Detect which cell encompasses the target text, then output its [x, y] center coordinate. 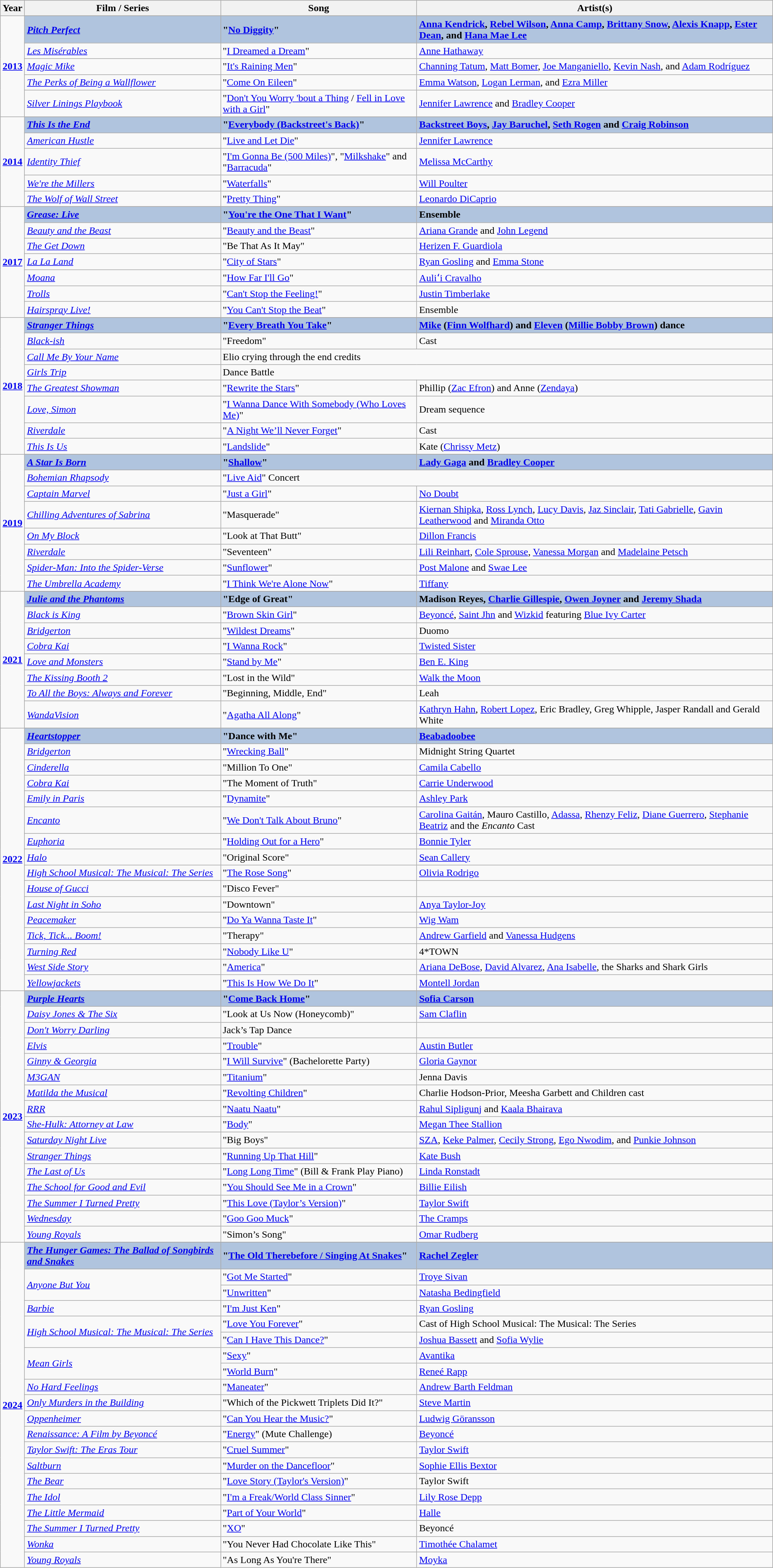
"Wildest Dreams" [319, 631]
Ben E. King [595, 662]
Yellowjackets [123, 983]
"City of Stars" [319, 262]
"Just a Girl" [319, 493]
On My Block [123, 536]
"Dance with Me" [319, 736]
She-Hulk: Attorney at Law [123, 1124]
The Bear [123, 1481]
"Brown Skin Girl" [319, 614]
2017 [12, 262]
Turning Red [123, 951]
Love, Simon [123, 410]
"Landslide" [319, 446]
"No Diggity" [319, 30]
Megan Thee Stallion [595, 1124]
Ariana DeBose, David Alvarez, Ana Isabelle, the Sharks and Shark Girls [595, 967]
Barbie [123, 1308]
The Idol [123, 1497]
"Be That As It May" [319, 246]
Reneé Rapp [595, 1371]
Chilling Adventures of Sabrina [123, 515]
"The Rose Song" [319, 873]
"Trouble" [319, 1046]
The Hunger Games: The Ballad of Songbirds and Snakes [123, 1255]
Encanto [123, 820]
"Do Ya Wanna Taste It" [319, 920]
A Star Is Born [123, 462]
The Little Mermaid [123, 1513]
"Nobody Like U" [319, 951]
Taylor Swift: The Eras Tour [123, 1450]
This Is the End [123, 125]
Purple Hearts [123, 999]
Sofia Carson [595, 999]
"Unwritten" [319, 1293]
2023 [12, 1117]
No Hard Feelings [123, 1387]
Julie and the Phantoms [123, 599]
Herizen F. Guardiola [595, 246]
Wonka [123, 1544]
Sophie Ellis Bextor [595, 1466]
Joshua Bassett and Sofia Wylie [595, 1340]
Carrie Underwood [595, 783]
"I Dreamed a Dream" [319, 51]
Halo [123, 857]
Beabadoobee [595, 736]
Bohemian Rhapsody [123, 478]
"Holding Out for a Hero" [319, 841]
Captain Marvel [123, 493]
Last Night in Soho [123, 904]
The Get Down [123, 246]
"Dynamite" [319, 799]
"Original Score" [319, 857]
Pitch Perfect [123, 30]
Sam Claflin [595, 1014]
Film / Series [123, 8]
"Live Aid" Concert [496, 478]
"Every Breath You Take" [319, 325]
"Long Long Time" (Bill & Frank Play Piano) [319, 1172]
This Is Us [123, 446]
2014 [12, 162]
House of Gucci [123, 888]
Justin Timberlake [595, 294]
2021 [12, 659]
The Wolf of Wall Street [123, 199]
Rahul Sipligunj and Kaala Bhairava [595, 1108]
Jack’s Tap Dance [319, 1030]
"Maneater" [319, 1387]
"You Should See Me in a Crown" [319, 1187]
"Titanium" [319, 1077]
"Edge of Great" [319, 599]
"Live and Let Die" [319, 140]
Wednesday [123, 1219]
Montell Jordan [595, 983]
"Cruel Summer" [319, 1450]
Ryan Gosling and Emma Stone [595, 262]
Auliʻi Cravalho [595, 278]
"Running Up That Hill" [319, 1156]
Grease: Live [123, 214]
"I Will Survive" (Bachelorette Party) [319, 1061]
"This Is How We Do It" [319, 983]
We're the Millers [123, 183]
Saltburn [123, 1466]
"Beginning, Middle, End" [319, 693]
"World Burn" [319, 1371]
Backstreet Boys, Jay Baruchel, Seth Rogen and Craig Robinson [595, 125]
Jenna Davis [595, 1077]
"Sunflower" [319, 567]
"Freedom" [319, 341]
The School for Good and Evil [123, 1187]
Mike (Finn Wolfhard) and Eleven (Millie Bobby Brown) dance [595, 325]
Channing Tatum, Matt Bomer, Joe Manganiello, Kevin Nash, and Adam Rodríguez [595, 66]
"Which of the Pickwett Triplets Did It?" [319, 1402]
The Kissing Booth 2 [123, 678]
Dream sequence [595, 410]
Girls Trip [123, 372]
Mean Girls [123, 1363]
Jennifer Lawrence [595, 140]
Matilda the Musical [123, 1093]
"Disco Fever" [319, 888]
Leonardo DiCaprio [595, 199]
"Waterfalls" [319, 183]
"I'm a Freak/World Class Sinner" [319, 1497]
Kate Bush [595, 1156]
"I Think We're Alone Now" [319, 583]
Walk the Moon [595, 678]
Ariana Grande and John Legend [595, 230]
"Part of Your World" [319, 1513]
Leah [595, 693]
Tick, Tick... Boom! [123, 936]
"Simon’s Song" [319, 1234]
Charlie Hodson-Prior, Meesha Garbett and Children cast [595, 1093]
2019 [12, 523]
Rachel Zegler [595, 1255]
Andrew Barth Feldman [595, 1387]
The Last of Us [123, 1172]
Phillip (Zac Efron) and Anne (Zendaya) [595, 388]
Black is King [123, 614]
"Masquerade" [319, 515]
Kiernan Shipka, Ross Lynch, Lucy Davis, Jaz Sinclair, Tati Gabrielle, Gavin Leatherwood and Miranda Otto [595, 515]
"Beauty and the Beast" [319, 230]
The Perks of Being a Wallflower [123, 82]
"America" [319, 967]
"The Old Therebefore / Singing At Snakes" [319, 1255]
Moyka [595, 1560]
"I'm Just Ken" [319, 1308]
Cinderella [123, 767]
"Love You Forever" [319, 1324]
Natasha Bedingfield [595, 1293]
"It's Raining Men" [319, 66]
Camila Cabello [595, 767]
"A Night We’ll Never Forget" [319, 431]
Spider-Man: Into the Spider-Verse [123, 567]
Les Misérables [123, 51]
"Sexy" [319, 1355]
Year [12, 8]
"Rewrite the Stars" [319, 388]
"Seventeen" [319, 552]
"Wrecking Ball" [319, 752]
"Stand by Me" [319, 662]
Jennifer Lawrence and Bradley Cooper [595, 103]
"As Long As You're There" [319, 1560]
Ashley Park [595, 799]
Linda Ronstadt [595, 1172]
Artist(s) [595, 8]
Ludwig Göransson [595, 1419]
Heartstopper [123, 736]
Kathryn Hahn, Robert Lopez, Eric Bradley, Greg Whipple, Jasper Randall and Gerald White [595, 714]
Halle [595, 1513]
Elvis [123, 1046]
Twisted Sister [595, 646]
"Naatu Naatu" [319, 1108]
Hairspray Live! [123, 309]
Call Me By Your Name [123, 356]
Will Poulter [595, 183]
"The Moment of Truth" [319, 783]
"Therapy" [319, 936]
Don't Worry Darling [123, 1030]
2022 [12, 859]
"Come On Eileen" [319, 82]
Emma Watson, Logan Lerman, and Ezra Miller [595, 82]
"Can't Stop the Feeling!" [319, 294]
"Agatha All Along" [319, 714]
Andrew Garfield and Vanessa Hudgens [595, 936]
Only Murders in the Building [123, 1402]
Beauty and the Beast [123, 230]
Anya Taylor-Joy [595, 904]
SZA, Keke Palmer, Cecily Strong, Ego Nwodim, and Punkie Johnson [595, 1140]
"Goo Goo Muck" [319, 1219]
"Don't You Worry 'bout a Thing / Fell in Love with a Girl" [319, 103]
Steve Martin [595, 1402]
Tiffany [595, 583]
2024 [12, 1405]
Love and Monsters [123, 662]
"Lost in the Wild" [319, 678]
Beyoncé, Saint Jhn and Wizkid featuring Blue Ivy Carter [595, 614]
Sean Callery [595, 857]
"Come Back Home" [319, 999]
"XO" [319, 1528]
"I'm Gonna Be (500 Miles)", "Milkshake" and "Barracuda" [319, 162]
"Energy" (Mute Challenge) [319, 1434]
Emily in Paris [123, 799]
Olivia Rodrigo [595, 873]
Gloria Gaynor [595, 1061]
Anyone But You [123, 1285]
Euphoria [123, 841]
"I Wanna Dance With Somebody (Who Loves Me)" [319, 410]
2018 [12, 386]
Magic Mike [123, 66]
Post Malone and Swae Lee [595, 567]
Wig Wam [595, 920]
West Side Story [123, 967]
"Can I Have This Dance?" [319, 1340]
Timothée Chalamet [595, 1544]
Austin Butler [595, 1046]
No Doubt [595, 493]
Black-ish [123, 341]
The Greatest Showman [123, 388]
"I Wanna Rock" [319, 646]
"Can You Hear the Music?" [319, 1419]
Anna Kendrick, Rebel Wilson, Anna Camp, Brittany Snow, Alexis Knapp, Ester Dean, and Hana Mae Lee [595, 30]
"You're the One That I Want" [319, 214]
Peacemaker [123, 920]
Lily Rose Depp [595, 1497]
Troye Sivan [595, 1277]
Lili Reinhart, Cole Sprouse, Vanessa Morgan and Madelaine Petsch [595, 552]
Saturday Night Live [123, 1140]
La La Land [123, 262]
"Pretty Thing" [319, 199]
To All the Boys: Always and Forever [123, 693]
"Revolting Children" [319, 1093]
Bonnie Tyler [595, 841]
Anne Hathaway [595, 51]
Oppenheimer [123, 1419]
"Murder on the Dancefloor" [319, 1466]
Lady Gaga and Bradley Cooper [595, 462]
Ryan Gosling [595, 1308]
"Downtown" [319, 904]
The Cramps [595, 1219]
Duomo [595, 631]
"Look at Us Now (Honeycomb)" [319, 1014]
"How Far I'll Go" [319, 278]
M3GAN [123, 1077]
"Million To One" [319, 767]
"Shallow" [319, 462]
Trolls [123, 294]
Identity Thief [123, 162]
Avantika [595, 1355]
"Got Me Started" [319, 1277]
Dillon Francis [595, 536]
Cast of High School Musical: The Musical: The Series [595, 1324]
Omar Rudberg [595, 1234]
"Big Boys" [319, 1140]
Billie Eilish [595, 1187]
Kate (Chrissy Metz) [595, 446]
Madison Reyes, Charlie Gillespie, Owen Joyner and Jeremy Shada [595, 599]
Renaissance: A Film by Beyoncé [123, 1434]
American Hustle [123, 140]
"You Never Had Chocolate Like This" [319, 1544]
"This Love (Taylor’s Version)" [319, 1203]
"Look at That Butt" [319, 536]
4*TOWN [595, 951]
Melissa McCarthy [595, 162]
Moana [123, 278]
Song [319, 8]
Daisy Jones & The Six [123, 1014]
"Love Story (Taylor's Version)" [319, 1481]
The Umbrella Academy [123, 583]
Midnight String Quartet [595, 752]
Dance Battle [496, 372]
"You Can't Stop the Beat" [319, 309]
"Body" [319, 1124]
RRR [123, 1108]
"We Don't Talk About Bruno" [319, 820]
WandaVision [123, 714]
2013 [12, 66]
Elio crying through the end credits [496, 356]
Carolina Gaitán, Mauro Castillo, Adassa, Rhenzy Feliz, Diane Guerrero, Stephanie Beatriz and the Encanto Cast [595, 820]
Silver Linings Playbook [123, 103]
Ginny & Georgia [123, 1061]
"Everybody (Backstreet's Back)" [319, 125]
